Find where the given text appears and provide that cell's center as [X, Y] coordinate. 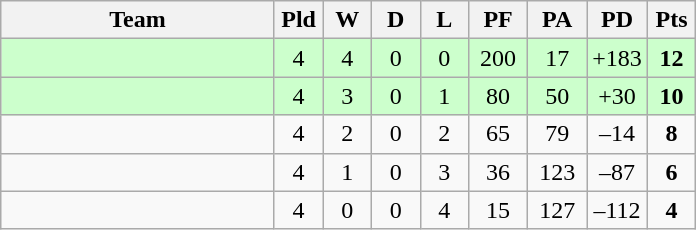
W [348, 20]
6 [672, 172]
127 [558, 210]
17 [558, 58]
D [396, 20]
–112 [618, 210]
+30 [618, 96]
–14 [618, 134]
PF [498, 20]
10 [672, 96]
12 [672, 58]
8 [672, 134]
79 [558, 134]
80 [498, 96]
36 [498, 172]
50 [558, 96]
Team [138, 20]
Pts [672, 20]
+183 [618, 58]
200 [498, 58]
PD [618, 20]
15 [498, 210]
L [444, 20]
PA [558, 20]
65 [498, 134]
123 [558, 172]
–87 [618, 172]
Pld [298, 20]
